Identify which cell holds the provided text, then report its [X, Y] central coordinate. 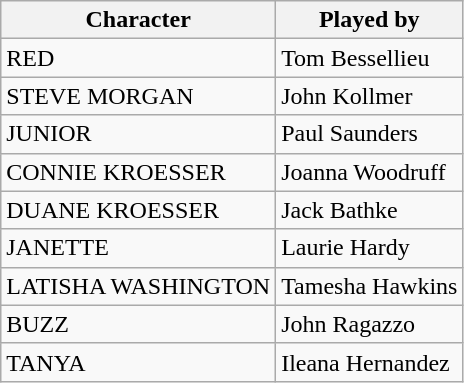
CONNIE KROESSER [138, 172]
Jack Bathke [370, 210]
John Ragazzo [370, 324]
JANETTE [138, 248]
TANYA [138, 362]
Ileana Hernandez [370, 362]
DUANE KROESSER [138, 210]
BUZZ [138, 324]
John Kollmer [370, 96]
JUNIOR [138, 134]
STEVE MORGAN [138, 96]
Tamesha Hawkins [370, 286]
RED [138, 58]
LATISHA WASHINGTON [138, 286]
Character [138, 20]
Tom Bessellieu [370, 58]
Laurie Hardy [370, 248]
Paul Saunders [370, 134]
Joanna Woodruff [370, 172]
Played by [370, 20]
